Scan for the cell matching the given text and deliver its [X, Y] coordinate at center. 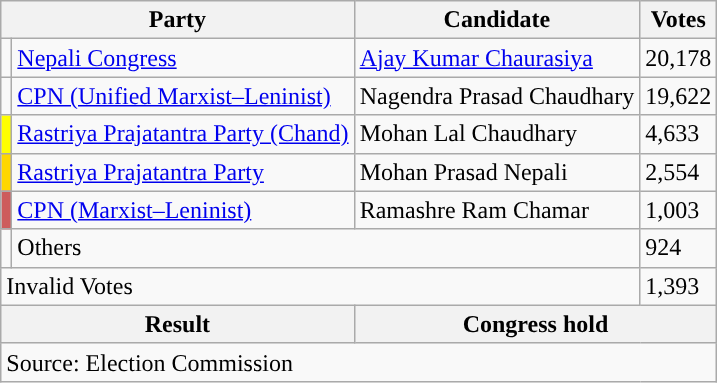
19,622 [678, 96]
4,633 [678, 134]
Ramashre Ram Chamar [497, 210]
20,178 [678, 58]
Nagendra Prasad Chaudhary [497, 96]
Mohan Lal Chaudhary [497, 134]
Mohan Prasad Nepali [497, 172]
924 [678, 248]
CPN (Marxist–Leninist) [183, 210]
Candidate [497, 20]
Nepali Congress [183, 58]
2,554 [678, 172]
Rastriya Prajatantra Party (Chand) [183, 134]
Others [326, 248]
Party [178, 20]
Invalid Votes [320, 286]
1,393 [678, 286]
CPN (Unified Marxist–Leninist) [183, 96]
Ajay Kumar Chaurasiya [497, 58]
Congress hold [536, 324]
Votes [678, 20]
1,003 [678, 210]
Source: Election Commission [359, 362]
Result [178, 324]
Rastriya Prajatantra Party [183, 172]
